Search for the cell housing the specified text and yield its (x, y) center coordinate. 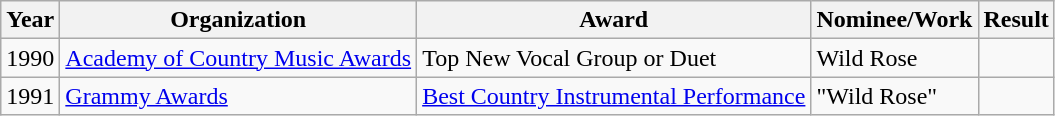
Result (1016, 20)
1991 (30, 96)
Year (30, 20)
Wild Rose (894, 58)
Grammy Awards (238, 96)
Top New Vocal Group or Duet (614, 58)
Best Country Instrumental Performance (614, 96)
"Wild Rose" (894, 96)
1990 (30, 58)
Nominee/Work (894, 20)
Academy of Country Music Awards (238, 58)
Award (614, 20)
Organization (238, 20)
